Capture the cell that displays the provided text and extract its (X, Y) central coordinate. 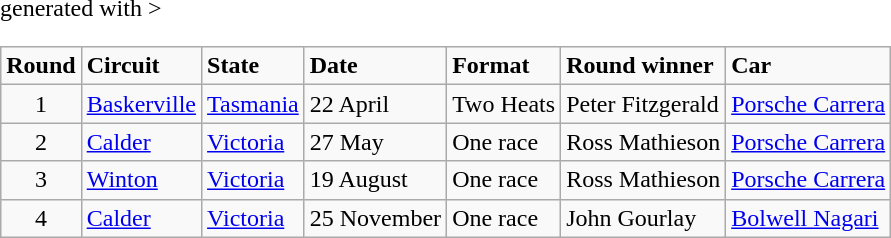
1 (41, 104)
Baskerville (141, 104)
4 (41, 218)
Circuit (141, 66)
2 (41, 142)
19 August (375, 180)
25 November (375, 218)
3 (41, 180)
State (254, 66)
Round winner (644, 66)
Peter Fitzgerald (644, 104)
22 April (375, 104)
John Gourlay (644, 218)
Date (375, 66)
Tasmania (254, 104)
Round (41, 66)
Bolwell Nagari (808, 218)
Car (808, 66)
Format (504, 66)
Winton (141, 180)
27 May (375, 142)
Two Heats (504, 104)
